Output the [X, Y] coordinate of the center of the cell containing the given text.  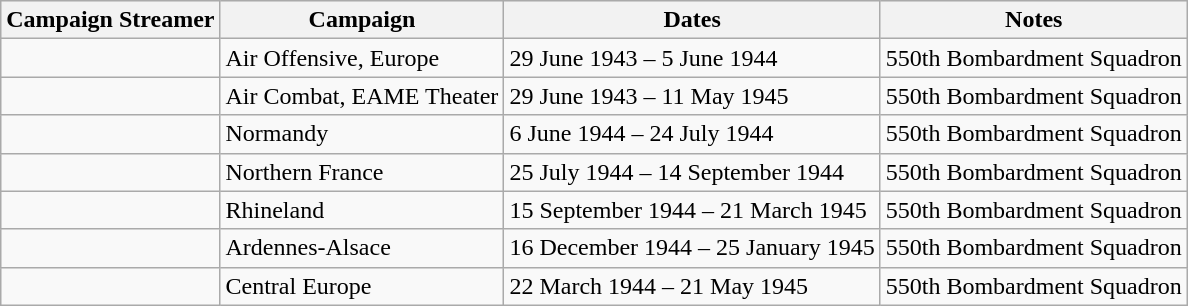
Campaign Streamer [110, 20]
Ardennes-Alsace [362, 248]
29 June 1943 – 11 May 1945 [692, 96]
16 December 1944 – 25 January 1945 [692, 248]
29 June 1943 – 5 June 1944 [692, 58]
22 March 1944 – 21 May 1945 [692, 286]
6 June 1944 – 24 July 1944 [692, 134]
25 July 1944 – 14 September 1944 [692, 172]
Campaign [362, 20]
Air Offensive, Europe [362, 58]
Northern France [362, 172]
15 September 1944 – 21 March 1945 [692, 210]
Normandy [362, 134]
Central Europe [362, 286]
Rhineland [362, 210]
Notes [1034, 20]
Dates [692, 20]
Air Combat, EAME Theater [362, 96]
